Return (X, Y) of the center of cell containing provided text 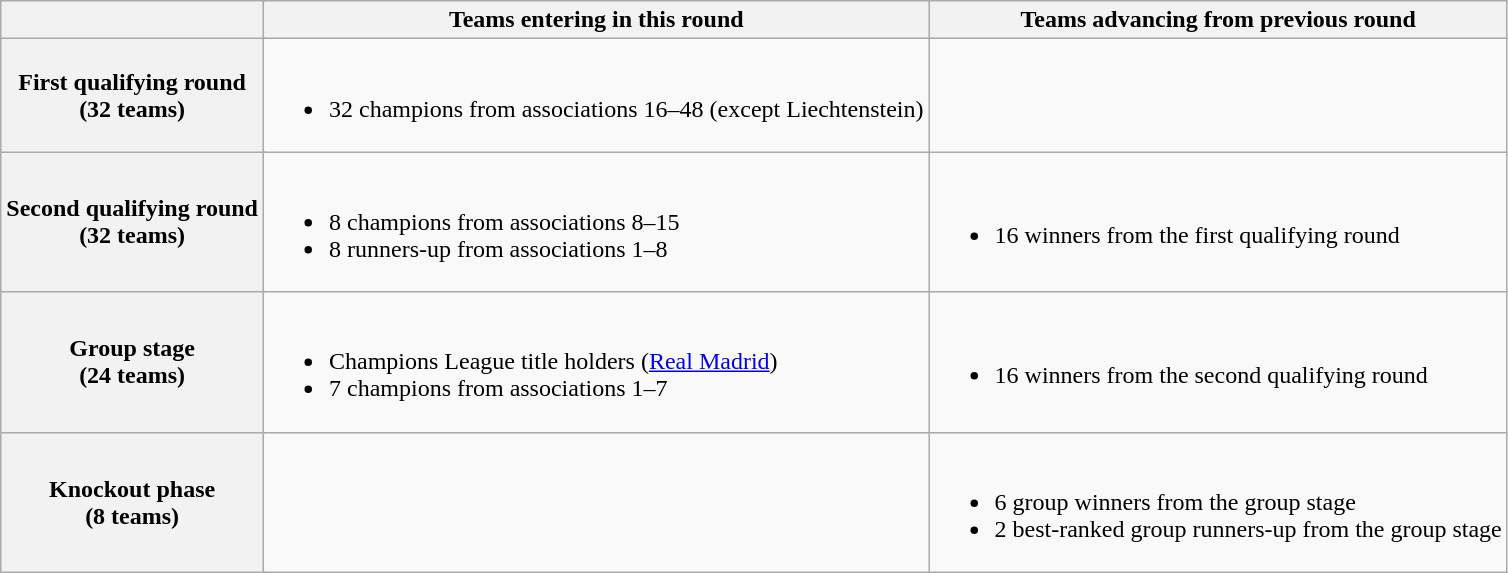
8 champions from associations 8–158 runners-up from associations 1–8 (596, 222)
Teams entering in this round (596, 20)
32 champions from associations 16–48 (except Liechtenstein) (596, 96)
6 group winners from the group stage2 best-ranked group runners-up from the group stage (1218, 502)
Second qualifying round(32 teams) (132, 222)
16 winners from the second qualifying round (1218, 362)
Group stage(24 teams) (132, 362)
Teams advancing from previous round (1218, 20)
16 winners from the first qualifying round (1218, 222)
Knockout phase(8 teams) (132, 502)
Champions League title holders (Real Madrid)7 champions from associations 1–7 (596, 362)
First qualifying round(32 teams) (132, 96)
